Return [x, y] of the center of cell containing provided text 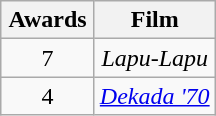
Lapu-Lapu [154, 58]
Film [154, 20]
4 [48, 96]
7 [48, 58]
Dekada '70 [154, 96]
Awards [48, 20]
